Locate the cell with the specified text and output its (x, y) center coordinate. 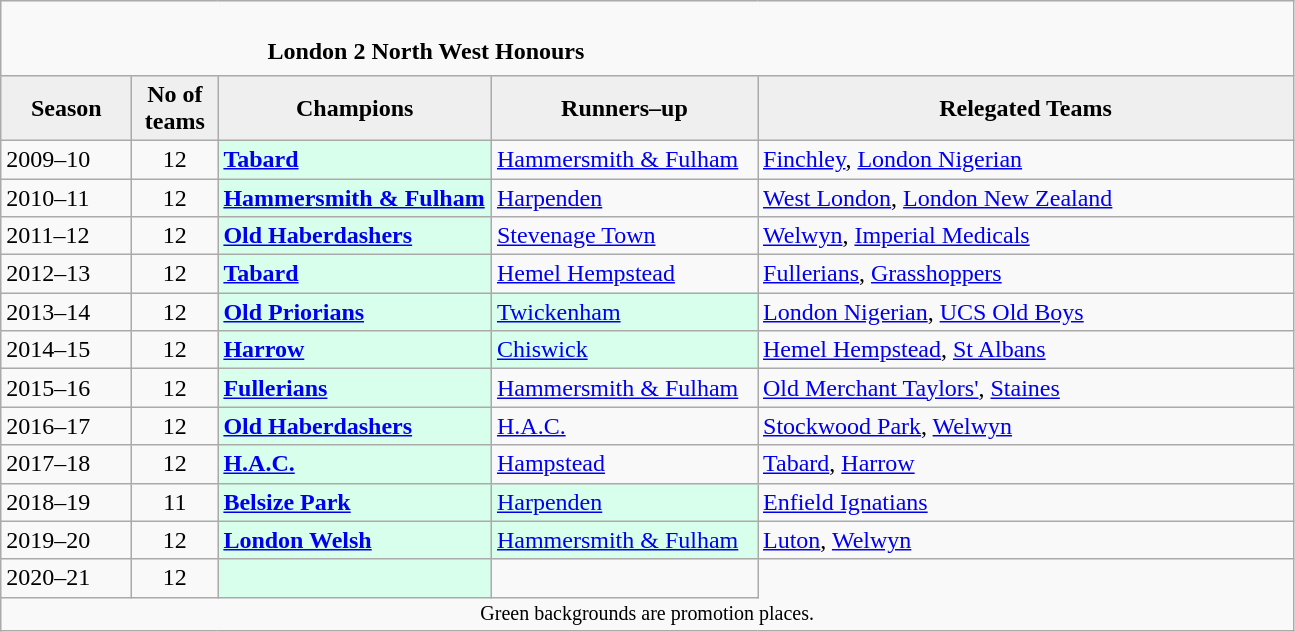
Hampstead (624, 464)
Twickenham (624, 312)
2014–15 (66, 350)
No of teams (175, 108)
London Welsh (355, 540)
Stevenage Town (624, 236)
Harrow (355, 350)
Enfield Ignatians (1026, 502)
Tabard, Harrow (1026, 464)
Luton, Welwyn (1026, 540)
Chiswick (624, 350)
2010–11 (66, 197)
2020–21 (66, 578)
Fullerians, Grasshoppers (1026, 274)
Belsize Park (355, 502)
2018–19 (66, 502)
London Nigerian, UCS Old Boys (1026, 312)
Old Merchant Taylors', Staines (1026, 388)
2019–20 (66, 540)
Green backgrounds are promotion places. (648, 614)
West London, London New Zealand (1026, 197)
Relegated Teams (1026, 108)
Season (66, 108)
2011–12 (66, 236)
Champions (355, 108)
2015–16 (66, 388)
Finchley, London Nigerian (1026, 159)
2012–13 (66, 274)
Welwyn, Imperial Medicals (1026, 236)
2013–14 (66, 312)
2009–10 (66, 159)
2016–17 (66, 426)
Hemel Hempstead (624, 274)
Old Priorians (355, 312)
Runners–up (624, 108)
Fullerians (355, 388)
11 (175, 502)
2017–18 (66, 464)
Stockwood Park, Welwyn (1026, 426)
Hemel Hempstead, St Albans (1026, 350)
